Provide the [x, y] coordinate of the cell's center where the given text is located.  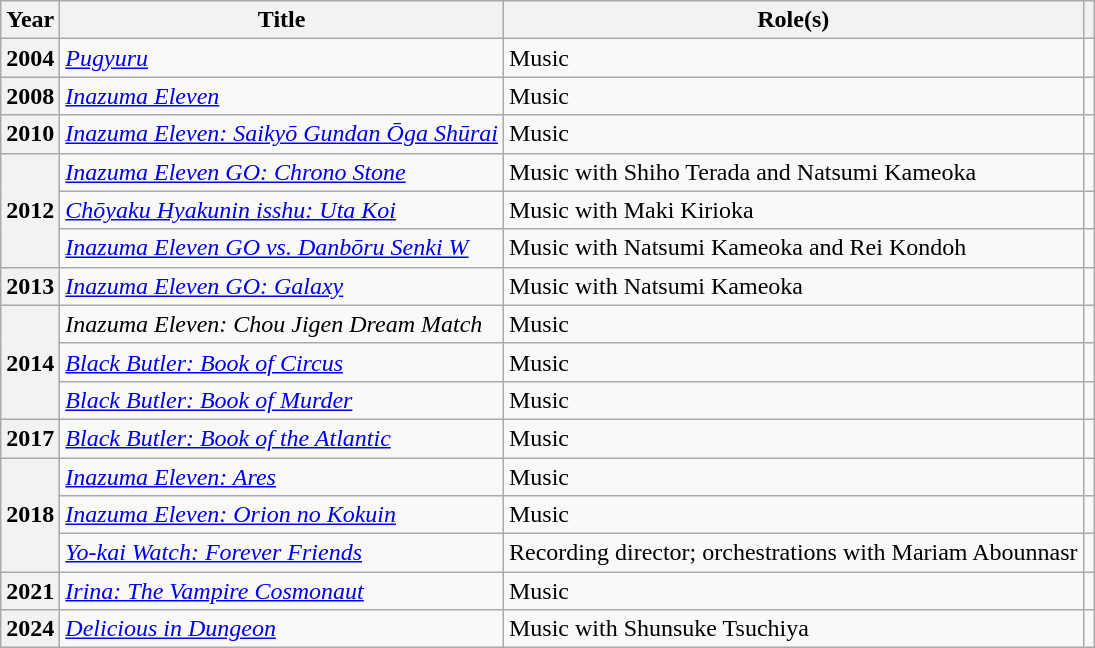
Irina: The Vampire Cosmonaut [282, 591]
Chōyaku Hyakunin isshu: Uta Koi [282, 210]
2012 [30, 210]
2018 [30, 515]
Role(s) [793, 20]
2013 [30, 286]
Inazuma Eleven GO: Chrono Stone [282, 172]
Music with Shunsuke Tsuchiya [793, 629]
2017 [30, 438]
Inazuma Eleven GO: Galaxy [282, 286]
2010 [30, 134]
2021 [30, 591]
Inazuma Eleven: Saikyō Gundan Ōga Shūrai [282, 134]
Inazuma Eleven: Ares [282, 477]
Pugyuru [282, 58]
2014 [30, 362]
Yo-kai Watch: Forever Friends [282, 553]
2004 [30, 58]
Black Butler: Book of Murder [282, 400]
Music with Maki Kirioka [793, 210]
Title [282, 20]
Inazuma Eleven: Orion no Kokuin [282, 515]
Black Butler: Book of the Atlantic [282, 438]
Inazuma Eleven [282, 96]
Inazuma Eleven: Chou Jigen Dream Match [282, 324]
Music with Natsumi Kameoka [793, 286]
Music with Natsumi Kameoka and Rei Kondoh [793, 248]
Recording director; orchestrations with Mariam Abounnasr [793, 553]
2008 [30, 96]
Inazuma Eleven GO vs. Danbōru Senki W [282, 248]
Year [30, 20]
Delicious in Dungeon [282, 629]
Black Butler: Book of Circus [282, 362]
Music with Shiho Terada and Natsumi Kameoka [793, 172]
2024 [30, 629]
